Output the [x, y] coordinate of the center of the cell containing the given text.  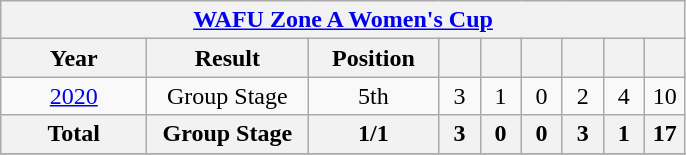
2 [582, 96]
10 [664, 96]
Year [74, 58]
Position [374, 58]
1/1 [374, 134]
WAFU Zone A Women's Cup [344, 20]
Total [74, 134]
2020 [74, 96]
4 [624, 96]
Result [228, 58]
17 [664, 134]
5th [374, 96]
